For the text-containing cell, return its midpoint in [X, Y] coordinate format. 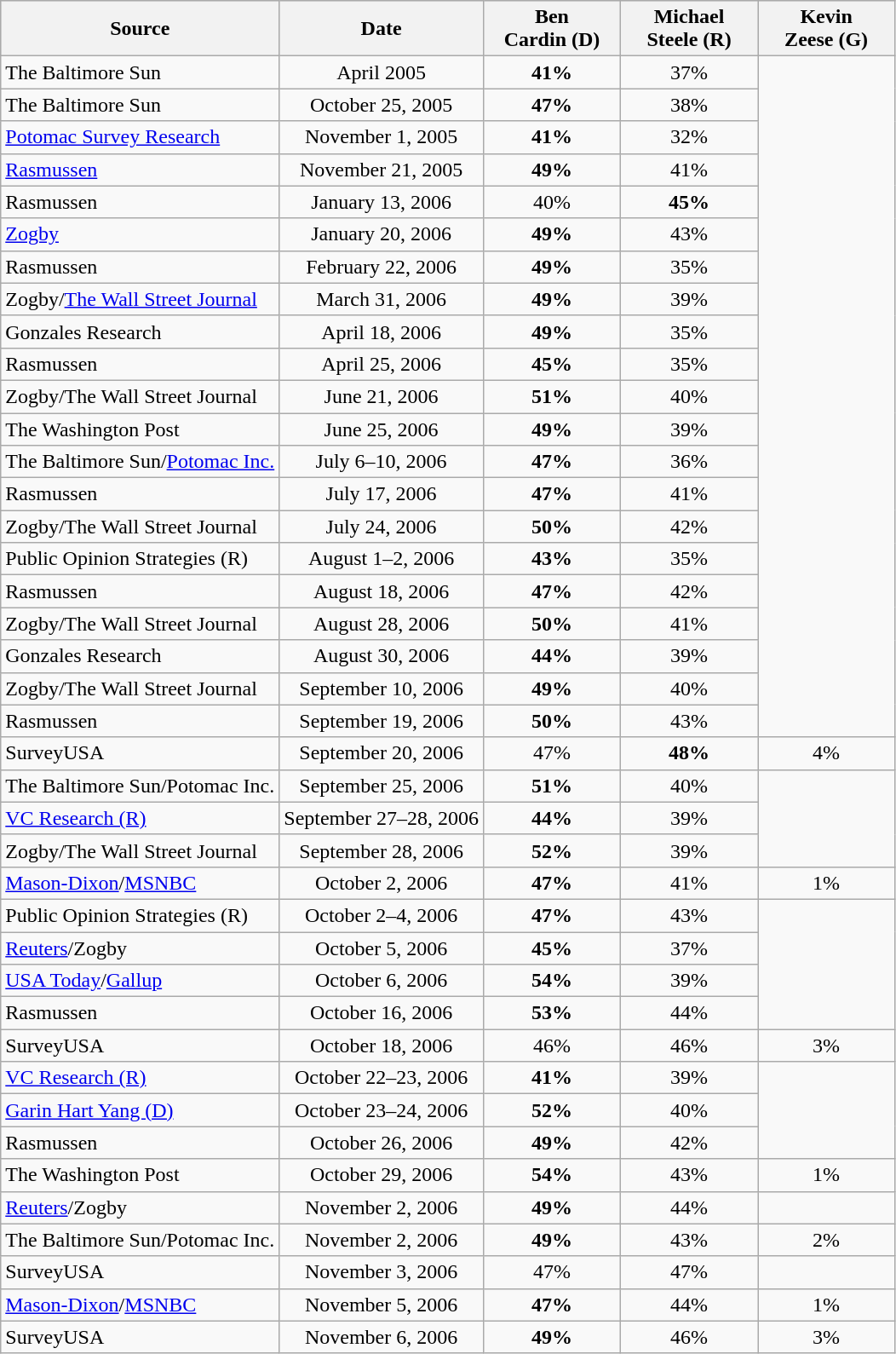
October 29, 2006 [382, 1175]
April 2005 [382, 72]
August 30, 2006 [382, 656]
October 5, 2006 [382, 948]
March 31, 2006 [382, 299]
October 6, 2006 [382, 981]
38% [690, 105]
October 16, 2006 [382, 1013]
July 6–10, 2006 [382, 462]
September 20, 2006 [382, 753]
48% [690, 753]
2% [826, 1240]
November 3, 2006 [382, 1272]
November 6, 2006 [382, 1337]
October 2, 2006 [382, 883]
April 25, 2006 [382, 364]
USA Today/Gallup [140, 981]
August 18, 2006 [382, 591]
November 21, 2005 [382, 170]
Garin Hart Yang (D) [140, 1110]
Potomac Survey Research [140, 137]
August 1–2, 2006 [382, 559]
KevinZeese (G) [826, 29]
February 22, 2006 [382, 267]
July 17, 2006 [382, 494]
August 28, 2006 [382, 624]
MichaelSteele (R) [690, 29]
4% [826, 753]
January 13, 2006 [382, 202]
January 20, 2006 [382, 234]
September 10, 2006 [382, 689]
September 27–28, 2006 [382, 818]
Zogby [140, 234]
July 24, 2006 [382, 527]
Date [382, 29]
October 22–23, 2006 [382, 1078]
June 21, 2006 [382, 396]
October 23–24, 2006 [382, 1110]
September 19, 2006 [382, 721]
November 1, 2005 [382, 137]
June 25, 2006 [382, 429]
September 28, 2006 [382, 850]
36% [690, 462]
32% [690, 137]
Source [140, 29]
53% [552, 1013]
April 18, 2006 [382, 331]
October 2–4, 2006 [382, 915]
September 25, 2006 [382, 786]
BenCardin (D) [552, 29]
October 18, 2006 [382, 1046]
October 26, 2006 [382, 1143]
October 25, 2005 [382, 105]
November 5, 2006 [382, 1305]
